Locate the cell with the specified text and output its (X, Y) center coordinate. 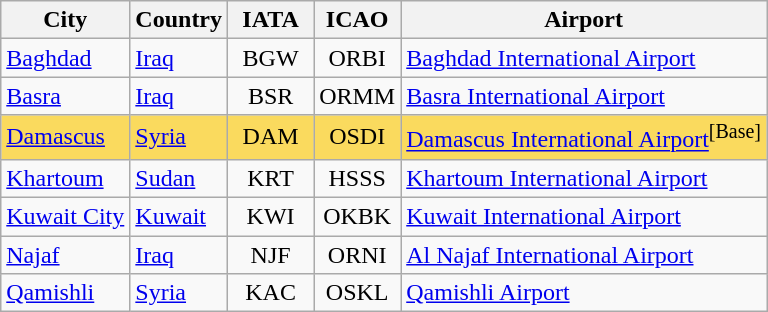
OKBK (358, 217)
Kuwait International Airport (584, 217)
BGW (271, 58)
Baghdad (66, 58)
Damascus International Airport[Base] (584, 138)
IATA (271, 20)
Country (179, 20)
KAC (271, 293)
KWI (271, 217)
Najaf (66, 255)
City (66, 20)
Khartoum International Airport (584, 178)
Qamishli Airport (584, 293)
Basra International Airport (584, 96)
ICAO (358, 20)
ORMM (358, 96)
Airport (584, 20)
OSDI (358, 138)
Kuwait (179, 217)
HSSS (358, 178)
Baghdad International Airport (584, 58)
KRT (271, 178)
Qamishli (66, 293)
Damascus (66, 138)
Sudan (179, 178)
OSKL (358, 293)
Khartoum (66, 178)
Basra (66, 96)
Al Najaf International Airport (584, 255)
Kuwait City (66, 217)
BSR (271, 96)
DAM (271, 138)
NJF (271, 255)
ORBI (358, 58)
ORNI (358, 255)
